Determine the [x, y] coordinate at the center of the cell enclosing the given text.  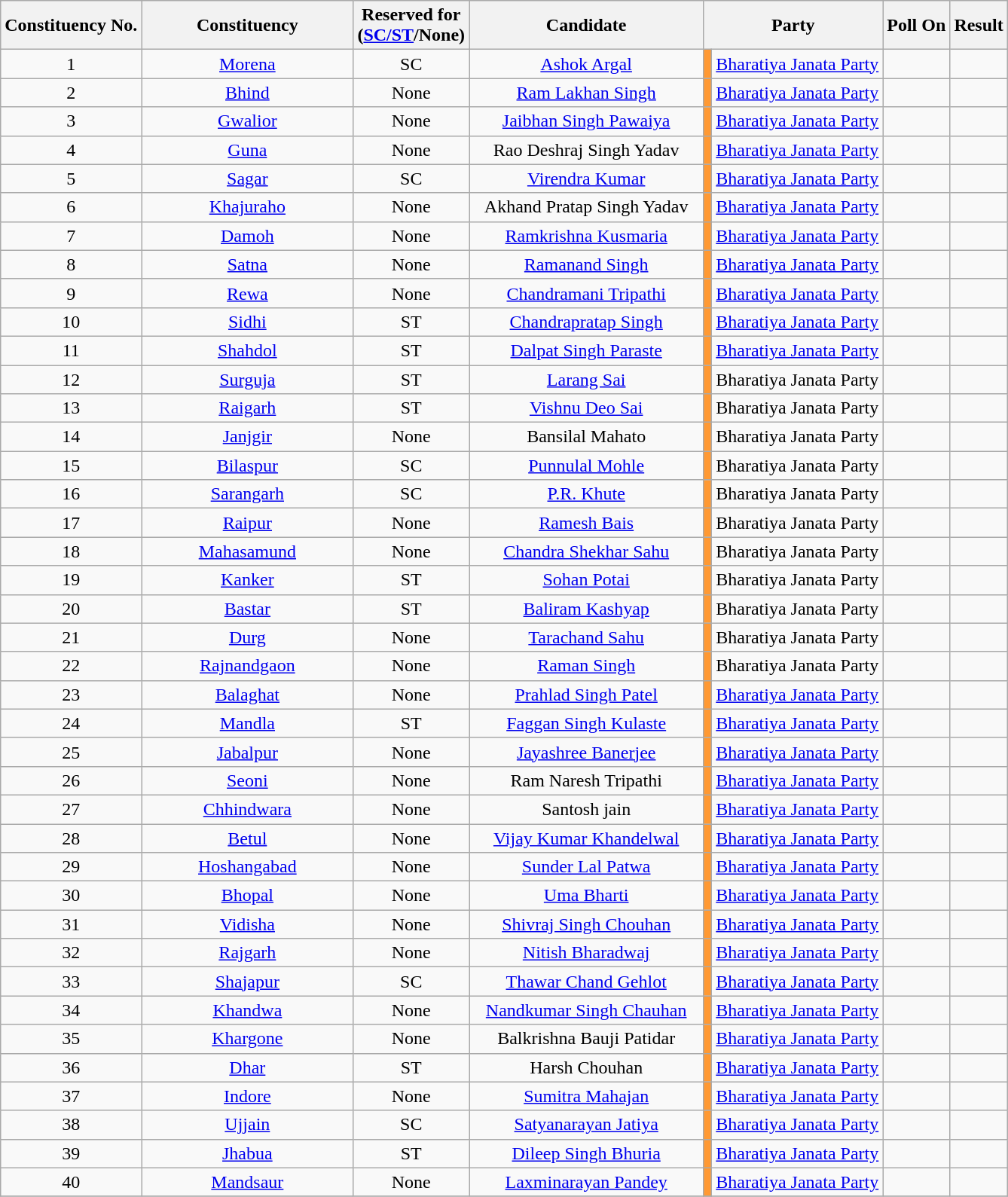
Janjgir [247, 437]
38 [71, 1125]
Santosh jain [586, 809]
Shajapur [247, 982]
Khargone [247, 1039]
Jayashree Banerjee [586, 752]
Damoh [247, 236]
32 [71, 953]
Rajgarh [247, 953]
16 [71, 494]
Khandwa [247, 1010]
4 [71, 150]
6 [71, 207]
15 [71, 466]
Ramesh Bais [586, 523]
Hoshangabad [247, 867]
Chandrapratap Singh [586, 322]
Morena [247, 64]
Nitish Bharadwaj [586, 953]
Rao Deshraj Singh Yadav [586, 150]
Ramanand Singh [586, 264]
12 [71, 379]
1 [71, 64]
Bastar [247, 609]
Gwalior [247, 121]
31 [71, 924]
Bhopal [247, 896]
21 [71, 637]
11 [71, 350]
Nandkumar Singh Chauhan [586, 1010]
Candidate [586, 26]
Seoni [247, 780]
Bansilal Mahato [586, 437]
5 [71, 179]
Poll On [916, 26]
Chandramani Tripathi [586, 293]
34 [71, 1010]
Betul [247, 838]
19 [71, 580]
Jaibhan Singh Pawaiya [586, 121]
28 [71, 838]
Vishnu Deo Sai [586, 408]
Raigarh [247, 408]
Tarachand Sahu [586, 637]
Raipur [247, 523]
Rajnandgaon [247, 666]
Guna [247, 150]
Sarangarh [247, 494]
Jhabua [247, 1153]
Vidisha [247, 924]
22 [71, 666]
Bilaspur [247, 466]
26 [71, 780]
35 [71, 1039]
Prahlad Singh Patel [586, 695]
Constituency [247, 26]
20 [71, 609]
Vijay Kumar Khandelwal [586, 838]
17 [71, 523]
39 [71, 1153]
Akhand Pratap Singh Yadav [586, 207]
Party [793, 26]
Durg [247, 637]
27 [71, 809]
Sunder Lal Patwa [586, 867]
Uma Bharti [586, 896]
37 [71, 1096]
3 [71, 121]
Result [979, 26]
8 [71, 264]
33 [71, 982]
Ram Lakhan Singh [586, 93]
14 [71, 437]
Ashok Argal [586, 64]
Faggan Singh Kulaste [586, 723]
Ram Naresh Tripathi [586, 780]
Chandra Shekhar Sahu [586, 551]
Dalpat Singh Paraste [586, 350]
9 [71, 293]
13 [71, 408]
Shivraj Singh Chouhan [586, 924]
Chhindwara [247, 809]
Sagar [247, 179]
23 [71, 695]
29 [71, 867]
Rewa [247, 293]
Harsh Chouhan [586, 1067]
Reserved for(SC/ST/None) [411, 26]
2 [71, 93]
Laxminarayan Pandey [586, 1182]
36 [71, 1067]
Constituency No. [71, 26]
10 [71, 322]
24 [71, 723]
Sumitra Mahajan [586, 1096]
Mahasamund [247, 551]
Surguja [247, 379]
40 [71, 1182]
Satna [247, 264]
Thawar Chand Gehlot [586, 982]
P.R. Khute [586, 494]
Ujjain [247, 1125]
Bhind [247, 93]
Balkrishna Bauji Patidar [586, 1039]
18 [71, 551]
7 [71, 236]
Indore [247, 1096]
Sidhi [247, 322]
Ramkrishna Kusmaria [586, 236]
Virendra Kumar [586, 179]
Punnulal Mohle [586, 466]
Raman Singh [586, 666]
Satyanarayan Jatiya [586, 1125]
Balaghat [247, 695]
25 [71, 752]
Baliram Kashyap [586, 609]
Sohan Potai [586, 580]
Khajuraho [247, 207]
30 [71, 896]
Jabalpur [247, 752]
Mandla [247, 723]
Dhar [247, 1067]
Dileep Singh Bhuria [586, 1153]
Mandsaur [247, 1182]
Shahdol [247, 350]
Larang Sai [586, 379]
Kanker [247, 580]
